Pinpoint the cell where the given text exists, returning its (x, y) midpoint coordinate. 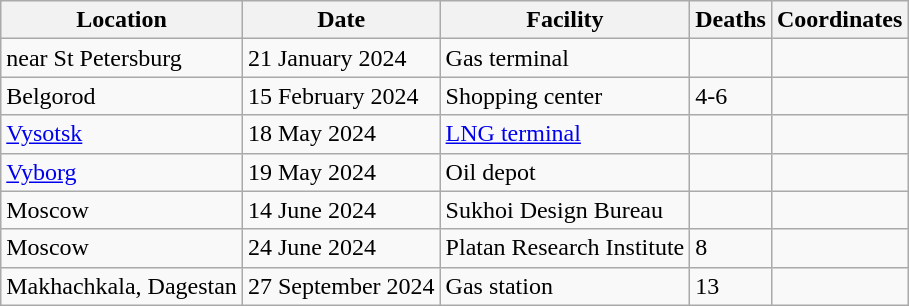
Date (341, 20)
4-6 (731, 96)
13 (731, 286)
Oil depot (565, 172)
Facility (565, 20)
19 May 2024 (341, 172)
Sukhoi Design Bureau (565, 210)
14 June 2024 (341, 210)
21 January 2024 (341, 58)
Gas terminal (565, 58)
27 September 2024 (341, 286)
Platan Research Institute (565, 248)
24 June 2024 (341, 248)
Coordinates (839, 20)
Makhachkala, Dagestan (122, 286)
18 May 2024 (341, 134)
near St Petersburg (122, 58)
15 February 2024 (341, 96)
Vysotsk (122, 134)
LNG terminal (565, 134)
Vyborg (122, 172)
Deaths (731, 20)
Belgorod (122, 96)
Location (122, 20)
Shopping center (565, 96)
Gas station (565, 286)
8 (731, 248)
